Return the [x, y] coordinate for the center point of the cell that contains the specified text.  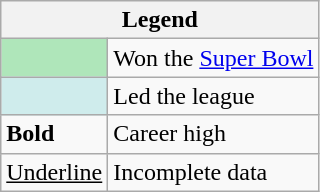
Bold [54, 134]
Led the league [214, 96]
Incomplete data [214, 172]
Won the Super Bowl [214, 58]
Underline [54, 172]
Legend [160, 20]
Career high [214, 134]
